Provide the (x, y) coordinate of the cell's center where the given text is located.  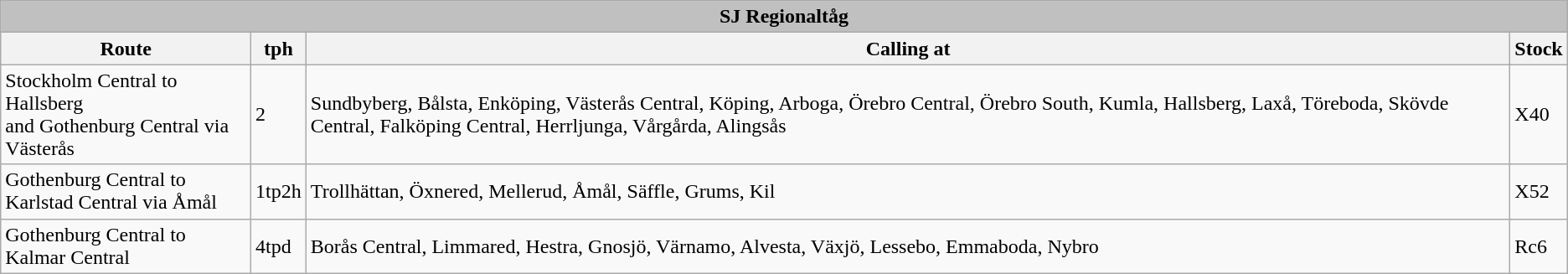
Gothenburg Central toKarlstad Central via Åmål (126, 191)
Stock (1539, 49)
Stockholm Central to Hallsbergand Gothenburg Central via Västerås (126, 114)
X40 (1539, 114)
2 (279, 114)
Trollhättan, Öxnered, Mellerud, Åmål, Säffle, Grums, Kil (908, 191)
tph (279, 49)
Borås Central, Limmared, Hestra, Gnosjö, Värnamo, Alvesta, Växjö, Lessebo, Emmaboda, Nybro (908, 246)
4tpd (279, 246)
X52 (1539, 191)
Rc6 (1539, 246)
1tp2h (279, 191)
Gothenburg Central toKalmar Central (126, 246)
Route (126, 49)
Calling at (908, 49)
SJ Regionaltåg (784, 17)
